Find where the given text appears and provide that cell's center as [X, Y] coordinate. 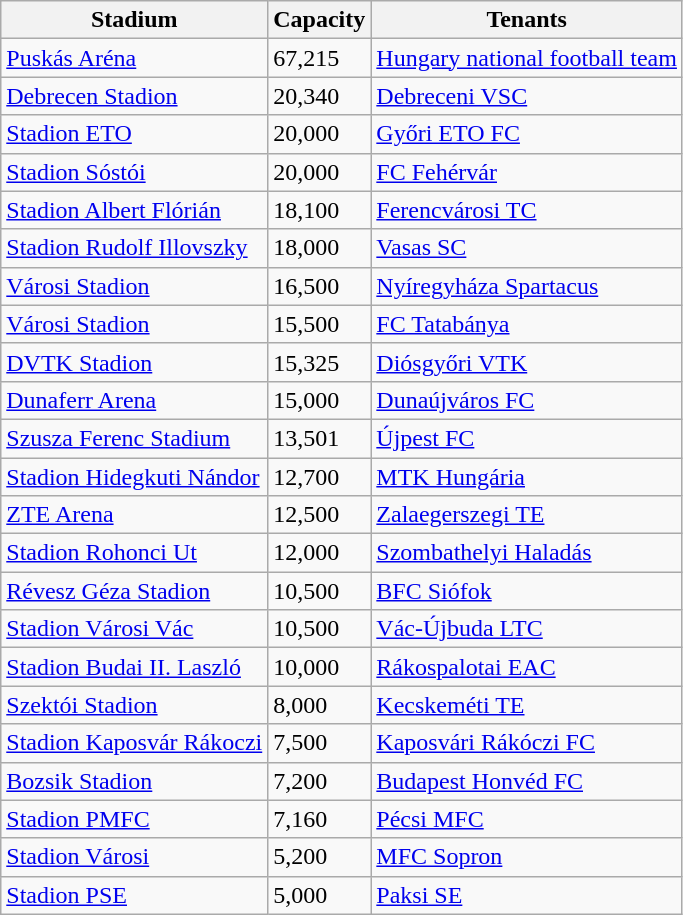
Stadion Rudolf Illovszky [134, 248]
Budapest Honvéd FC [527, 781]
Stadion Albert Flórián [134, 210]
Paksi SE [527, 895]
Hungary national football team [527, 58]
7,160 [320, 819]
Szusza Ferenc Stadium [134, 438]
7,200 [320, 781]
5,000 [320, 895]
Pécsi MFC [527, 819]
12,700 [320, 477]
16,500 [320, 286]
Szombathelyi Haladás [527, 553]
Zalaegerszegi TE [527, 515]
Debrecen Stadion [134, 96]
Győri ETO FC [527, 134]
18,100 [320, 210]
15,500 [320, 324]
FC Tatabánya [527, 324]
15,325 [320, 362]
Vác-Újbuda LTC [527, 629]
DVTK Stadion [134, 362]
8,000 [320, 705]
Stadion Városi [134, 857]
Rákospalotai EAC [527, 667]
MTK Hungária [527, 477]
BFC Siófok [527, 591]
Diósgyőri VTK [527, 362]
Stadion Rohonci Ut [134, 553]
Stadion ETO [134, 134]
Vasas SC [527, 248]
Révesz Géza Stadion [134, 591]
Capacity [320, 20]
Stadion Városi Vác [134, 629]
12,000 [320, 553]
18,000 [320, 248]
Szektói Stadion [134, 705]
20,340 [320, 96]
Kecskeméti TE [527, 705]
5,200 [320, 857]
Kaposvári Rákóczi FC [527, 743]
7,500 [320, 743]
Stadium [134, 20]
Puskás Aréna [134, 58]
15,000 [320, 400]
Újpest FC [527, 438]
Stadion PMFC [134, 819]
MFC Sopron [527, 857]
13,501 [320, 438]
67,215 [320, 58]
Tenants [527, 20]
Bozsik Stadion [134, 781]
Stadion PSE [134, 895]
Dunaferr Arena [134, 400]
ZTE Arena [134, 515]
Stadion Budai II. Laszló [134, 667]
Nyíregyháza Spartacus [527, 286]
Dunaújváros FC [527, 400]
FC Fehérvár [527, 172]
12,500 [320, 515]
Ferencvárosi TC [527, 210]
Stadion Hidegkuti Nándor [134, 477]
Stadion Kaposvár Rákoczi [134, 743]
10,000 [320, 667]
Debreceni VSC [527, 96]
Stadion Sóstói [134, 172]
